Scan for the cell matching the given text and deliver its [X, Y] coordinate at center. 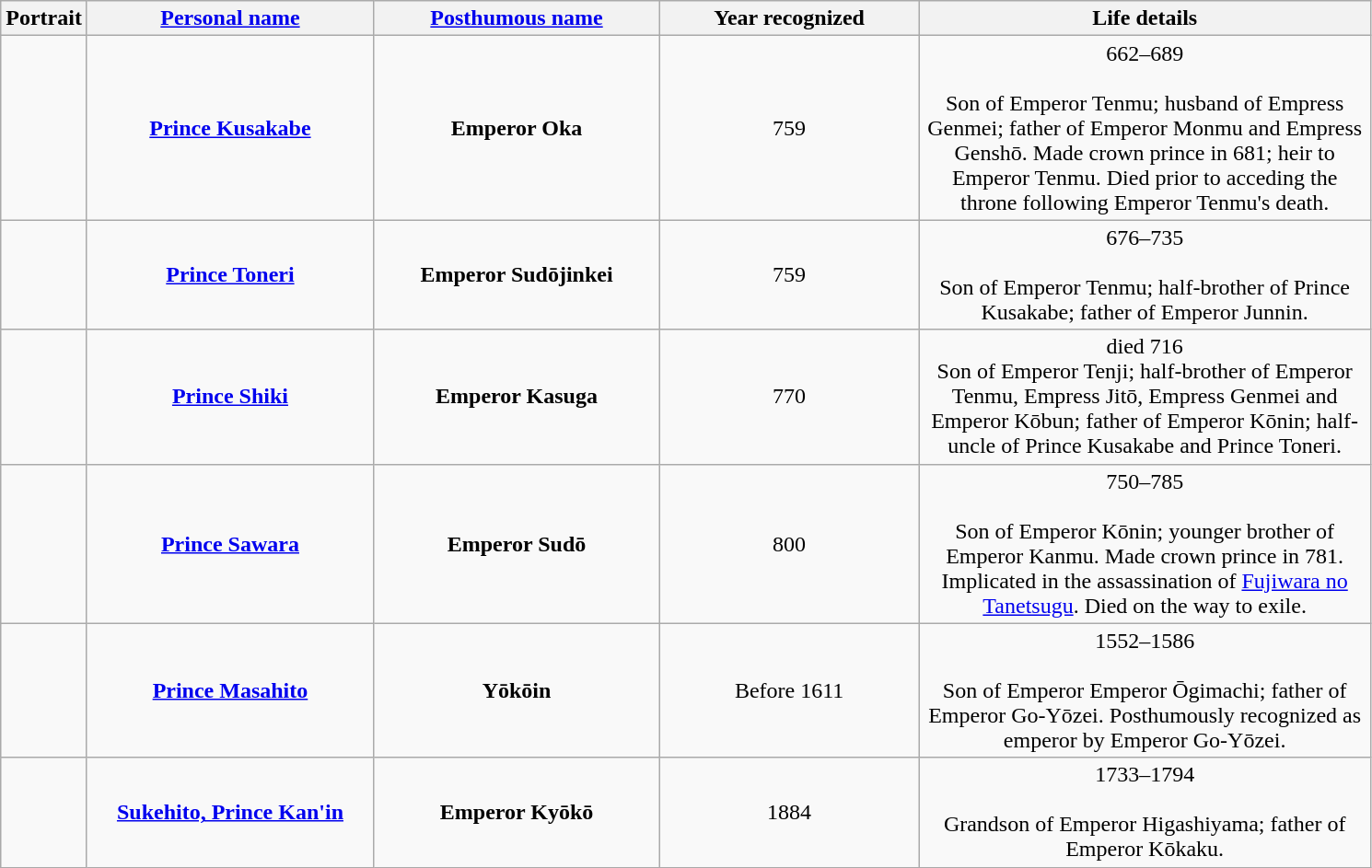
Prince Shiki [230, 397]
Life details [1145, 18]
Sukehito, Prince Kan'in [230, 812]
Posthumous name [516, 18]
Prince Toneri [230, 274]
Personal name [230, 18]
Yōkōin [516, 690]
Prince Sawara [230, 543]
676–735Son of Emperor Tenmu; half-brother of Prince Kusakabe; father of Emperor Junnin. [1145, 274]
Emperor Oka [516, 128]
Prince Kusakabe [230, 128]
1884 [790, 812]
1733–1794Grandson of Emperor Higashiyama; father of Emperor Kōkaku. [1145, 812]
Emperor Kyōkō [516, 812]
Emperor Kasuga [516, 397]
Year recognized [790, 18]
Emperor Sudō [516, 543]
Portrait [44, 18]
Emperor Sudōjinkei [516, 274]
800 [790, 543]
1552–1586Son of Emperor Emperor Ōgimachi; father of Emperor Go-Yōzei. Posthumously recognized as emperor by Emperor Go-Yōzei. [1145, 690]
770 [790, 397]
Prince Masahito [230, 690]
Before 1611 [790, 690]
